Find where the given text appears and provide that cell's center as [X, Y] coordinate. 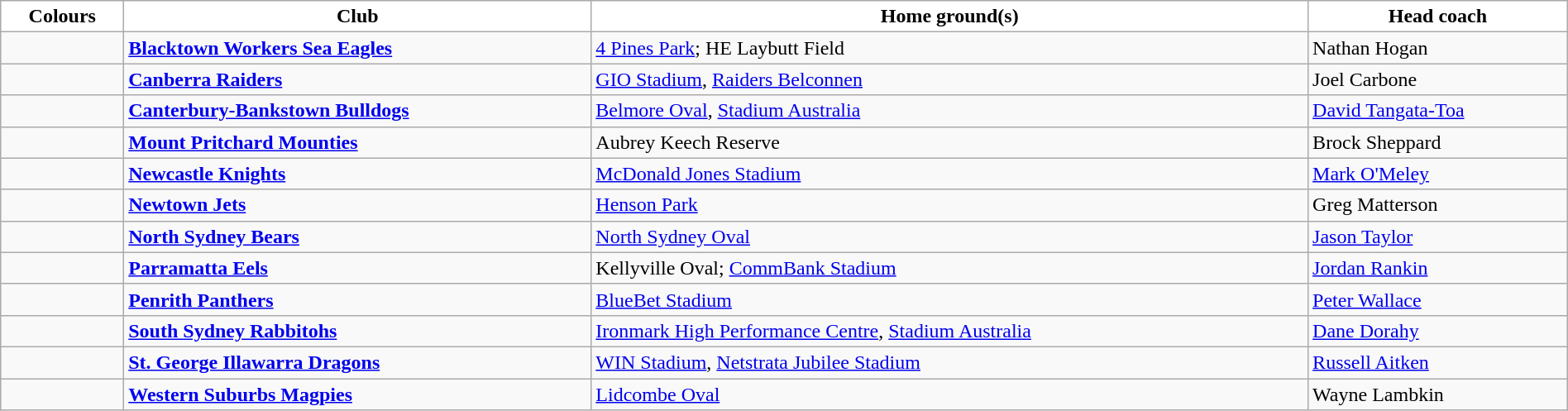
Dane Dorahy [1438, 331]
Kellyville Oval; CommBank Stadium [949, 268]
North Sydney Oval [949, 237]
Greg Matterson [1438, 205]
South Sydney Rabbitohs [357, 331]
David Tangata-Toa [1438, 111]
Newtown Jets [357, 205]
Ironmark High Performance Centre, Stadium Australia [949, 331]
Russell Aitken [1438, 362]
McDonald Jones Stadium [949, 174]
North Sydney Bears [357, 237]
Canberra Raiders [357, 79]
Lidcombe Oval [949, 394]
Mount Pritchard Mounties [357, 142]
Blacktown Workers Sea Eagles [357, 48]
Belmore Oval, Stadium Australia [949, 111]
Western Suburbs Magpies [357, 394]
Jason Taylor [1438, 237]
Brock Sheppard [1438, 142]
Penrith Panthers [357, 299]
St. George Illawarra Dragons [357, 362]
Nathan Hogan [1438, 48]
Parramatta Eels [357, 268]
Peter Wallace [1438, 299]
Aubrey Keech Reserve [949, 142]
Colours [63, 17]
GIO Stadium, Raiders Belconnen [949, 79]
Wayne Lambkin [1438, 394]
Home ground(s) [949, 17]
BlueBet Stadium [949, 299]
Canterbury-Bankstown Bulldogs [357, 111]
Mark O'Meley [1438, 174]
Newcastle Knights [357, 174]
WIN Stadium, Netstrata Jubilee Stadium [949, 362]
Club [357, 17]
Jordan Rankin [1438, 268]
Joel Carbone [1438, 79]
Henson Park [949, 205]
Head coach [1438, 17]
4 Pines Park; HE Laybutt Field [949, 48]
